Output the (x, y) coordinate of the center of the cell containing the given text.  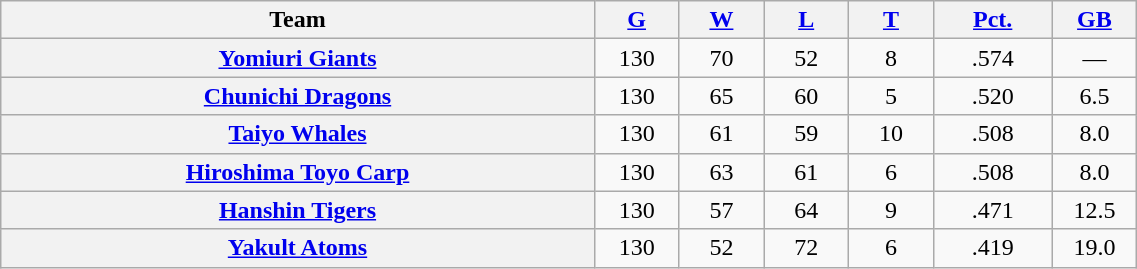
L (806, 20)
57 (722, 210)
60 (806, 96)
64 (806, 210)
.471 (992, 210)
65 (722, 96)
8 (892, 58)
10 (892, 134)
Yakult Atoms (298, 248)
Pct. (992, 20)
63 (722, 172)
.419 (992, 248)
5 (892, 96)
Hanshin Tigers (298, 210)
Yomiuri Giants (298, 58)
Team (298, 20)
.520 (992, 96)
Hiroshima Toyo Carp (298, 172)
G (636, 20)
9 (892, 210)
12.5 (1094, 210)
Taiyo Whales (298, 134)
.574 (992, 58)
72 (806, 248)
Chunichi Dragons (298, 96)
GB (1094, 20)
T (892, 20)
19.0 (1094, 248)
59 (806, 134)
— (1094, 58)
6.5 (1094, 96)
70 (722, 58)
W (722, 20)
